Output the (X, Y) coordinate of the center of the cell containing the given text.  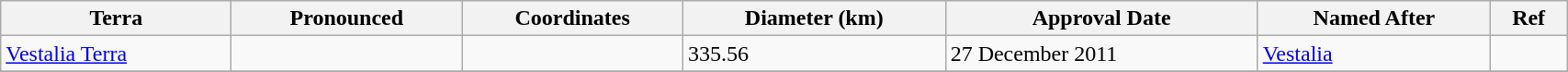
335.56 (814, 54)
Diameter (km) (814, 18)
Approval Date (1101, 18)
Pronounced (347, 18)
Ref (1529, 18)
Named After (1374, 18)
Terra (116, 18)
Coordinates (573, 18)
Vestalia (1374, 54)
27 December 2011 (1101, 54)
Vestalia Terra (116, 54)
